Find where the given text appears and provide that cell's center as [x, y] coordinate. 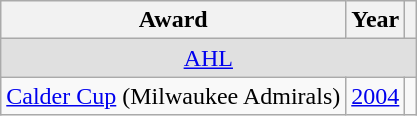
2004 [376, 96]
AHL [208, 58]
Year [376, 20]
Calder Cup (Milwaukee Admirals) [174, 96]
Award [174, 20]
